Return the (X, Y) coordinate for the center point of the cell that contains the specified text.  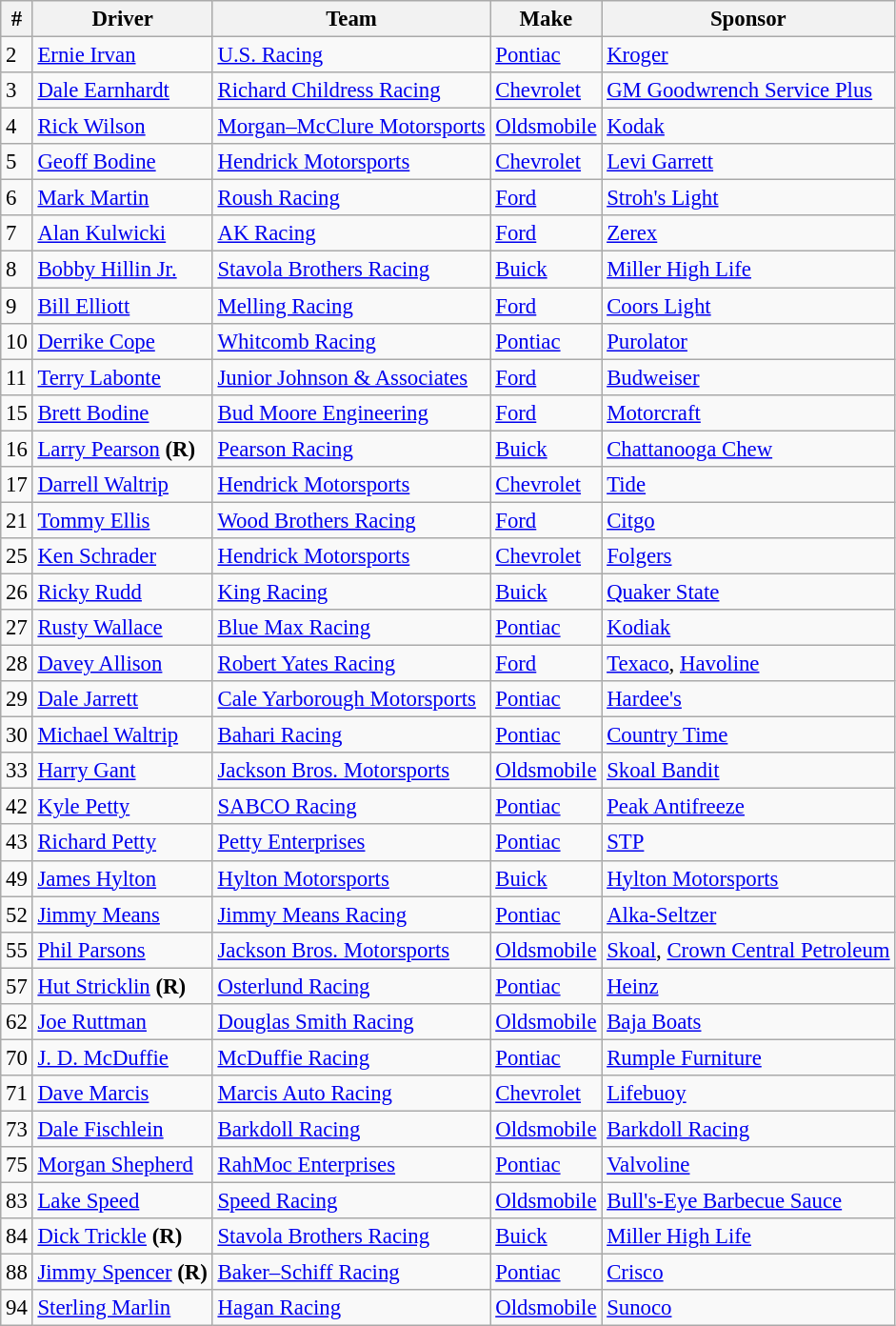
Brett Bodine (122, 412)
57 (17, 986)
Junior Johnson & Associates (351, 377)
Coors Light (748, 306)
AK Racing (351, 233)
Skoal, Crown Central Petroleum (748, 950)
Pearson Racing (351, 449)
Zerex (748, 233)
25 (17, 556)
Texaco, Havoline (748, 664)
James Hylton (122, 878)
Team (351, 19)
Alan Kulwicki (122, 233)
Make (547, 19)
Bahari Racing (351, 735)
Douglas Smith Racing (351, 1022)
Jimmy Spencer (R) (122, 1273)
Mark Martin (122, 198)
Larry Pearson (R) (122, 449)
Baja Boats (748, 1022)
McDuffie Racing (351, 1057)
27 (17, 628)
Wood Brothers Racing (351, 520)
42 (17, 807)
29 (17, 699)
5 (17, 162)
6 (17, 198)
Kyle Petty (122, 807)
10 (17, 341)
Crisco (748, 1273)
Tide (748, 485)
28 (17, 664)
30 (17, 735)
43 (17, 843)
Blue Max Racing (351, 628)
Skoal Bandit (748, 771)
Ken Schrader (122, 556)
9 (17, 306)
Osterlund Racing (351, 986)
Bill Elliott (122, 306)
Driver (122, 19)
Bud Moore Engineering (351, 412)
84 (17, 1236)
Joe Ruttman (122, 1022)
3 (17, 90)
U.S. Racing (351, 55)
83 (17, 1201)
Rick Wilson (122, 127)
Rusty Wallace (122, 628)
49 (17, 878)
J. D. McDuffie (122, 1057)
Davey Allison (122, 664)
Quaker State (748, 592)
33 (17, 771)
Bull's-Eye Barbecue Sauce (748, 1201)
Lifebuoy (748, 1094)
Morgan–McClure Motorsports (351, 127)
Baker–Schiff Racing (351, 1273)
Michael Waltrip (122, 735)
73 (17, 1129)
4 (17, 127)
Derrike Cope (122, 341)
52 (17, 914)
Hagan Racing (351, 1308)
Sponsor (748, 19)
Harry Gant (122, 771)
Citgo (748, 520)
Sterling Marlin (122, 1308)
Dale Jarrett (122, 699)
Ernie Irvan (122, 55)
Kroger (748, 55)
75 (17, 1165)
Kodiak (748, 628)
Alka-Seltzer (748, 914)
Cale Yarborough Motorsports (351, 699)
55 (17, 950)
Marcis Auto Racing (351, 1094)
Ricky Rudd (122, 592)
Purolator (748, 341)
Richard Petty (122, 843)
Kodak (748, 127)
Motorcraft (748, 412)
GM Goodwrench Service Plus (748, 90)
26 (17, 592)
Tommy Ellis (122, 520)
16 (17, 449)
94 (17, 1308)
Dale Fischlein (122, 1129)
Hardee's (748, 699)
62 (17, 1022)
Geoff Bodine (122, 162)
Sunoco (748, 1308)
Speed Racing (351, 1201)
Valvoline (748, 1165)
Jimmy Means Racing (351, 914)
Dale Earnhardt (122, 90)
Petty Enterprises (351, 843)
88 (17, 1273)
11 (17, 377)
Folgers (748, 556)
Peak Antifreeze (748, 807)
King Racing (351, 592)
21 (17, 520)
Hut Stricklin (R) (122, 986)
Jimmy Means (122, 914)
Chattanooga Chew (748, 449)
Levi Garrett (748, 162)
17 (17, 485)
Darrell Waltrip (122, 485)
Richard Childress Racing (351, 90)
Stroh's Light (748, 198)
Rumple Furniture (748, 1057)
Bobby Hillin Jr. (122, 270)
Lake Speed (122, 1201)
Country Time (748, 735)
71 (17, 1094)
Robert Yates Racing (351, 664)
15 (17, 412)
2 (17, 55)
7 (17, 233)
RahMoc Enterprises (351, 1165)
Phil Parsons (122, 950)
8 (17, 270)
Budweiser (748, 377)
# (17, 19)
Heinz (748, 986)
Dick Trickle (R) (122, 1236)
Melling Racing (351, 306)
STP (748, 843)
Terry Labonte (122, 377)
Morgan Shepherd (122, 1165)
SABCO Racing (351, 807)
70 (17, 1057)
Dave Marcis (122, 1094)
Whitcomb Racing (351, 341)
Roush Racing (351, 198)
